Provide the (X, Y) coordinate of the cell's center where the given text is located.  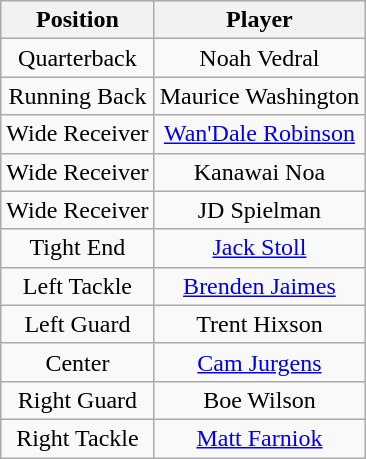
Left Tackle (78, 286)
Maurice Washington (260, 96)
Trent Hixson (260, 324)
Tight End (78, 248)
Noah Vedral (260, 58)
Wan'Dale Robinson (260, 134)
Center (78, 362)
Right Tackle (78, 438)
Running Back (78, 96)
Player (260, 20)
Brenden Jaimes (260, 286)
Kanawai Noa (260, 172)
Left Guard (78, 324)
Jack Stoll (260, 248)
Quarterback (78, 58)
Position (78, 20)
Right Guard (78, 400)
Matt Farniok (260, 438)
JD Spielman (260, 210)
Boe Wilson (260, 400)
Cam Jurgens (260, 362)
